Output the [X, Y] coordinate of the center of the cell containing the given text.  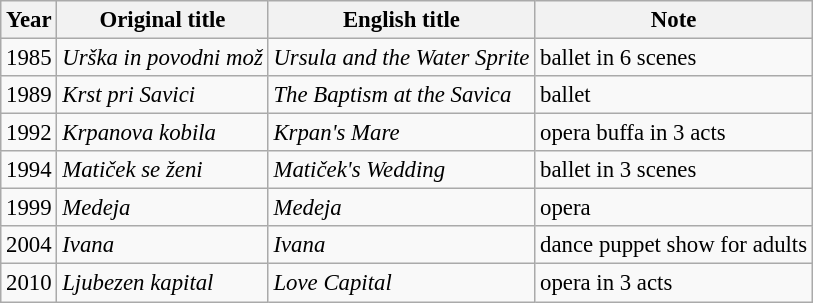
1999 [29, 208]
ballet [674, 95]
2010 [29, 283]
Matiček se ženi [162, 170]
Urška in povodni mož [162, 58]
dance puppet show for adults [674, 245]
Ursula and the Water Sprite [402, 58]
opera [674, 208]
1989 [29, 95]
The Baptism at the Savica [402, 95]
ballet in 3 scenes [674, 170]
Ljubezen kapital [162, 283]
1994 [29, 170]
Krst pri Savici [162, 95]
1985 [29, 58]
Krpan's Mare [402, 133]
opera buffa in 3 acts [674, 133]
ballet in 6 scenes [674, 58]
opera in 3 acts [674, 283]
Matiček's Wedding [402, 170]
Krpanova kobila [162, 133]
1992 [29, 133]
Love Capital [402, 283]
English title [402, 20]
Note [674, 20]
2004 [29, 245]
Original title [162, 20]
Year [29, 20]
